Capture the cell that displays the provided text and extract its [X, Y] central coordinate. 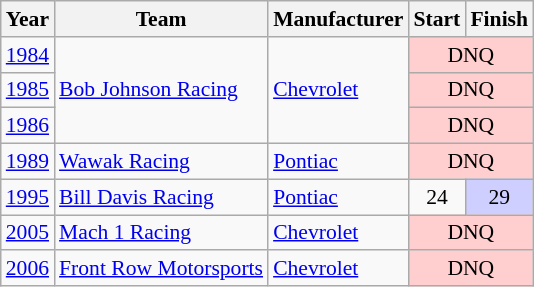
Mach 1 Racing [161, 233]
1986 [28, 126]
Start [436, 19]
Front Row Motorsports [161, 269]
Manufacturer [338, 19]
29 [499, 197]
1995 [28, 197]
Bill Davis Racing [161, 197]
1985 [28, 90]
Bob Johnson Racing [161, 90]
1989 [28, 162]
Wawak Racing [161, 162]
24 [436, 197]
Year [28, 19]
Team [161, 19]
2006 [28, 269]
Finish [499, 19]
1984 [28, 55]
2005 [28, 233]
